Return [x, y] of the center of cell containing provided text 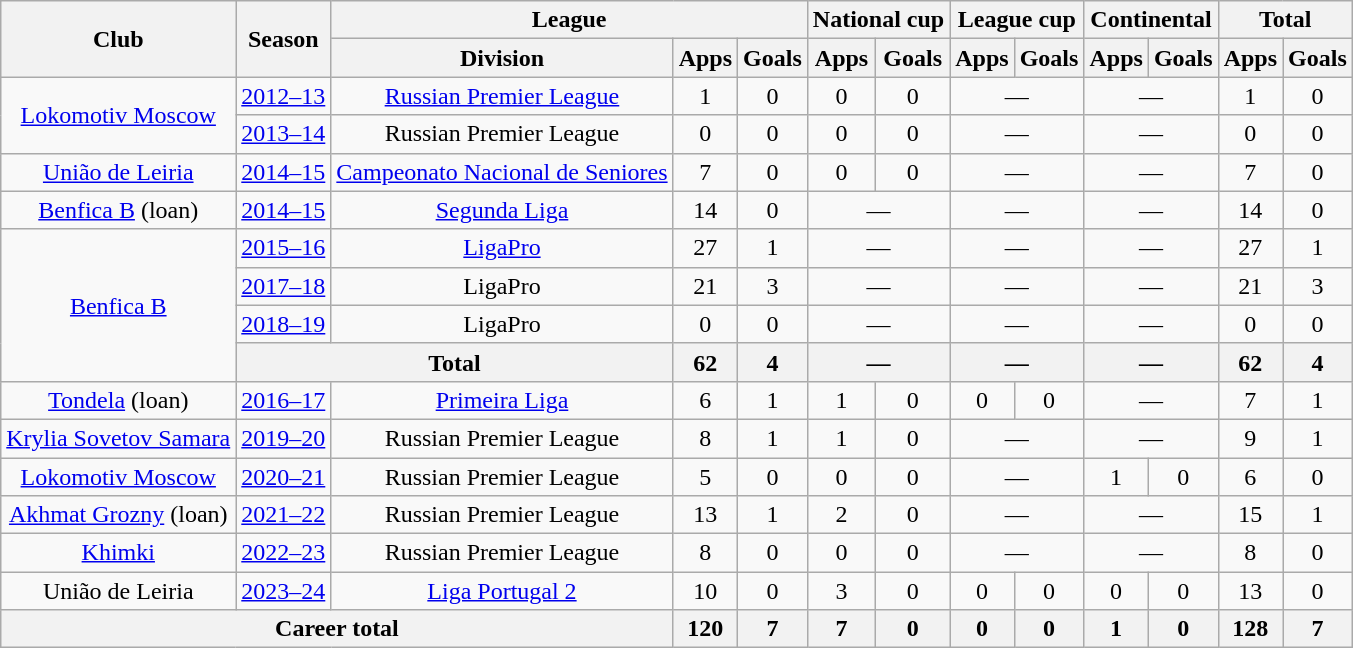
2017–18 [284, 286]
Continental [1151, 20]
Campeonato Nacional de Seniores [502, 172]
2020–21 [284, 477]
Akhmat Grozny (loan) [118, 515]
Khimki [118, 553]
2022–23 [284, 553]
128 [1250, 629]
League cup [1017, 20]
National cup [878, 20]
2012–13 [284, 96]
2 [841, 515]
Tondela (loan) [118, 400]
Krylia Sovetov Samara [118, 438]
Career total [337, 629]
Segunda Liga [502, 210]
2019–20 [284, 438]
Primeira Liga [502, 400]
Benfica B [118, 305]
Liga Portugal 2 [502, 591]
10 [705, 591]
2018–19 [284, 324]
15 [1250, 515]
2021–22 [284, 515]
2023–24 [284, 591]
2015–16 [284, 248]
120 [705, 629]
2016–17 [284, 400]
Benfica B (loan) [118, 210]
League [569, 20]
Season [284, 39]
Division [502, 58]
9 [1250, 438]
Club [118, 39]
2013–14 [284, 134]
5 [705, 477]
